Output the (x, y) coordinate of the center of the cell containing the given text.  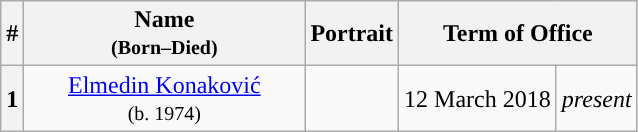
12 March 2018 (478, 98)
# (12, 34)
1 (12, 98)
Term of Office (518, 34)
Elmedin Konaković(b. 1974) (164, 98)
present (596, 98)
Portrait (352, 34)
Name(Born–Died) (164, 34)
